Capture the cell that displays the provided text and extract its (x, y) central coordinate. 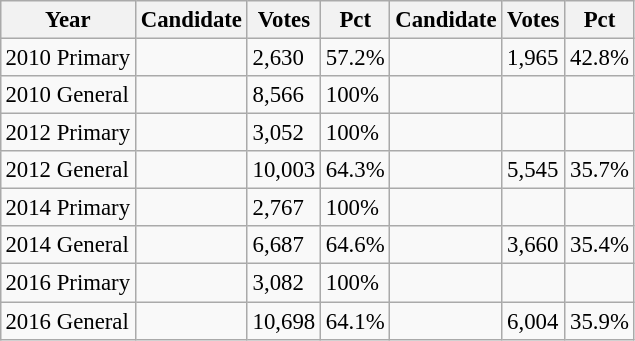
2,630 (284, 57)
2012 Primary (68, 133)
2,767 (284, 208)
35.7% (600, 170)
Year (68, 20)
64.6% (356, 245)
2016 Primary (68, 283)
2012 General (68, 170)
10,698 (284, 321)
2014 General (68, 245)
57.2% (356, 57)
2010 Primary (68, 57)
3,052 (284, 133)
64.1% (356, 321)
8,566 (284, 95)
6,687 (284, 245)
35.4% (600, 245)
2016 General (68, 321)
10,003 (284, 170)
3,082 (284, 283)
6,004 (534, 321)
64.3% (356, 170)
35.9% (600, 321)
2010 General (68, 95)
5,545 (534, 170)
2014 Primary (68, 208)
42.8% (600, 57)
3,660 (534, 245)
1,965 (534, 57)
